For the text-containing cell, return its midpoint in [x, y] coordinate format. 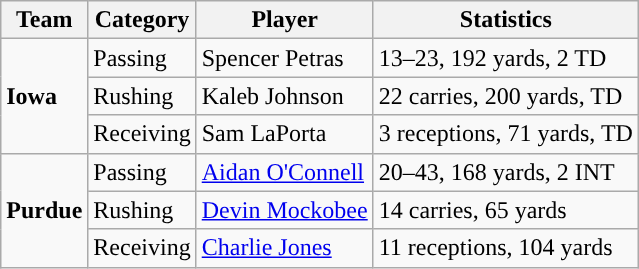
Sam LaPorta [284, 134]
Purdue [44, 210]
22 carries, 200 yards, TD [506, 96]
14 carries, 65 yards [506, 210]
13–23, 192 yards, 2 TD [506, 58]
20–43, 168 yards, 2 INT [506, 172]
Devin Mockobee [284, 210]
Statistics [506, 20]
Charlie Jones [284, 248]
Category [142, 20]
11 receptions, 104 yards [506, 248]
3 receptions, 71 yards, TD [506, 134]
Aidan O'Connell [284, 172]
Player [284, 20]
Kaleb Johnson [284, 96]
Spencer Petras [284, 58]
Iowa [44, 96]
Team [44, 20]
